Determine the (X, Y) coordinate at the center of the cell enclosing the given text.  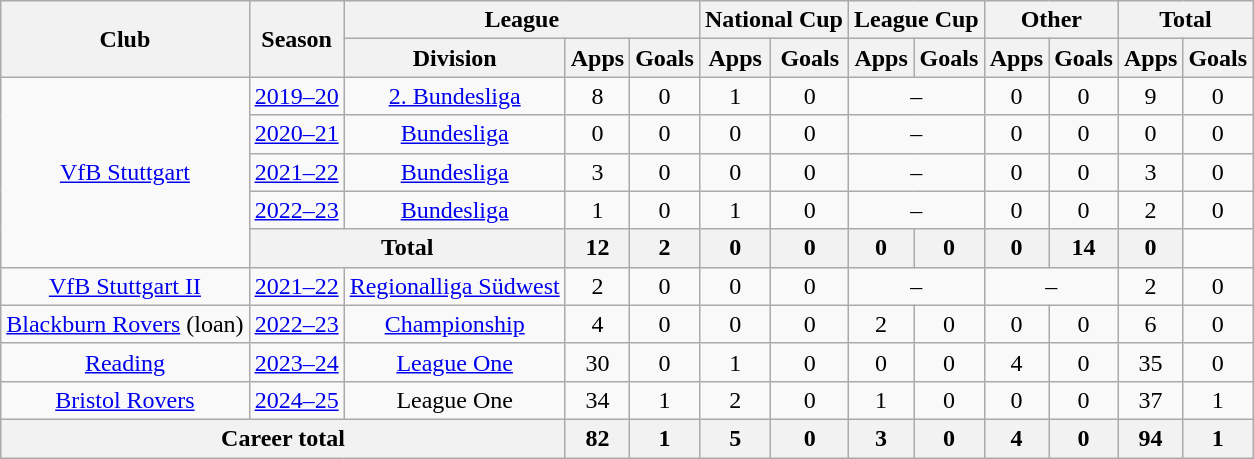
2019–20 (296, 96)
Regionalliga Südwest (454, 286)
9 (1150, 96)
Club (125, 39)
82 (597, 438)
6 (1150, 324)
Reading (125, 362)
2023–24 (296, 362)
Season (296, 39)
League Cup (916, 20)
League (522, 20)
35 (1150, 362)
VfB Stuttgart II (125, 286)
Career total (283, 438)
12 (597, 248)
14 (1084, 248)
VfB Stuttgart (125, 172)
2020–21 (296, 134)
Division (454, 58)
Other (1051, 20)
Blackburn Rovers (loan) (125, 324)
30 (597, 362)
8 (597, 96)
94 (1150, 438)
34 (597, 400)
2024–25 (296, 400)
Championship (454, 324)
National Cup (774, 20)
Bristol Rovers (125, 400)
37 (1150, 400)
5 (735, 438)
2. Bundesliga (454, 96)
